Search for the cell housing the specified text and yield its [x, y] center coordinate. 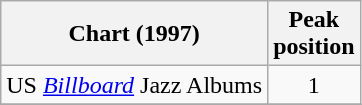
Peakposition [314, 34]
Chart (1997) [134, 34]
1 [314, 85]
US Billboard Jazz Albums [134, 85]
